Search for the cell housing the specified text and yield its (x, y) center coordinate. 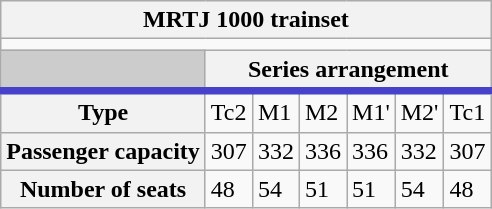
MRTJ 1000 trainset (246, 20)
Passenger capacity (104, 151)
M1' (372, 112)
Type (104, 112)
M2 (322, 112)
M2' (420, 112)
Tc1 (468, 112)
Number of seats (104, 189)
Tc2 (228, 112)
Series arrangement (348, 70)
M1 (276, 112)
